Return [x, y] of the center of cell containing provided text 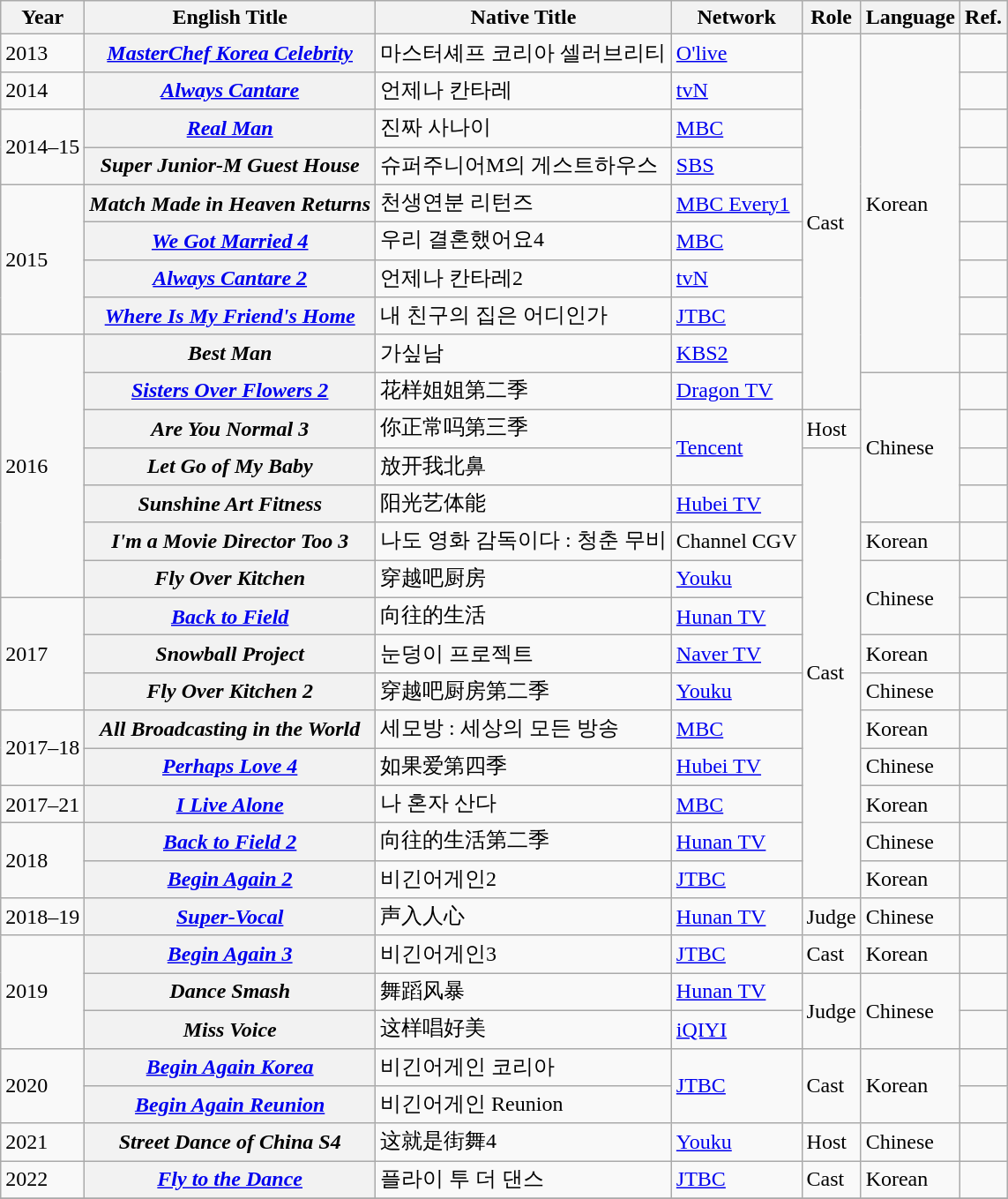
2017 [42, 654]
KBS2 [736, 353]
We Got Married 4 [230, 242]
2015 [42, 259]
2021 [42, 1142]
Naver TV [736, 655]
2013 [42, 53]
这就是街舞4 [524, 1142]
MasterChef Korea Celebrity [230, 53]
Sisters Over Flowers 2 [230, 392]
내 친구의 집은 어디인가 [524, 316]
Channel CGV [736, 542]
Year [42, 18]
Where Is My Friend's Home [230, 316]
Back to Field [230, 616]
Native Title [524, 18]
Street Dance of China S4 [230, 1142]
2019 [42, 992]
마스터셰프 코리아 셀러브리티 [524, 53]
플라이 투 더 댄스 [524, 1180]
I'm a Movie Director Too 3 [230, 542]
2016 [42, 466]
눈덩이 프로젝트 [524, 655]
MBC Every1 [736, 203]
English Title [230, 18]
Begin Again Reunion [230, 1105]
All Broadcasting in the World [230, 729]
你正常吗第三季 [524, 429]
Begin Again 2 [230, 879]
가싶남 [524, 353]
I Live Alone [230, 805]
우리 결혼했어요4 [524, 242]
Snowball Project [230, 655]
세모방 : 세상의 모든 방송 [524, 729]
Begin Again 3 [230, 955]
비긴어게인3 [524, 955]
O'live [736, 53]
花样姐姐第二季 [524, 392]
舞蹈风暴 [524, 992]
2014 [42, 90]
Begin Again Korea [230, 1068]
진짜 사나이 [524, 129]
Always Cantare [230, 90]
Dragon TV [736, 392]
언제나 칸타레2 [524, 279]
穿越吧厨房第二季 [524, 692]
나 혼자 산다 [524, 805]
Role [831, 18]
2017–21 [42, 805]
Match Made in Heaven Returns [230, 203]
슈퍼주니어M의 게스트하우스 [524, 166]
穿越吧厨房 [524, 579]
2022 [42, 1180]
如果爱第四季 [524, 768]
Network [736, 18]
向往的生活第二季 [524, 842]
2018 [42, 861]
Miss Voice [230, 1029]
Tencent [736, 446]
언제나 칸타레 [524, 90]
나도 영화 감독이다 : 청춘 무비 [524, 542]
Let Go of My Baby [230, 466]
2014–15 [42, 146]
这样唱好美 [524, 1029]
2018–19 [42, 918]
2017–18 [42, 748]
Real Man [230, 129]
Perhaps Love 4 [230, 768]
声入人心 [524, 918]
Are You Normal 3 [230, 429]
放开我北鼻 [524, 466]
비긴어게인 Reunion [524, 1105]
Super Junior-M Guest House [230, 166]
2020 [42, 1085]
Always Cantare 2 [230, 279]
Best Man [230, 353]
iQIYI [736, 1029]
천생연분 리턴즈 [524, 203]
Fly Over Kitchen 2 [230, 692]
Back to Field 2 [230, 842]
向往的生活 [524, 616]
Fly to the Dance [230, 1180]
비긴어게인 코리아 [524, 1068]
Sunshine Art Fitness [230, 505]
Dance Smash [230, 992]
SBS [736, 166]
Ref. [984, 18]
Language [910, 18]
비긴어게인2 [524, 879]
Super-Vocal [230, 918]
阳光艺体能 [524, 505]
Fly Over Kitchen [230, 579]
